Search for the cell housing the specified text and yield its (X, Y) center coordinate. 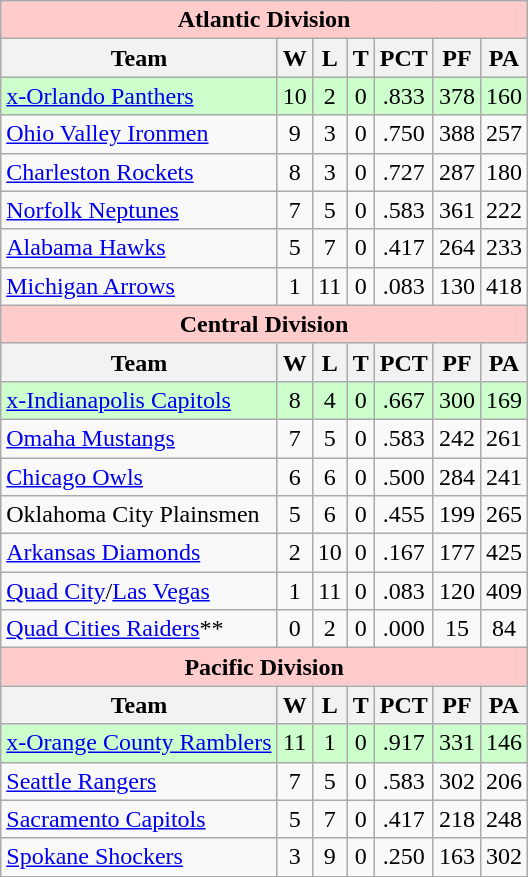
361 (456, 210)
257 (504, 134)
.455 (404, 515)
84 (504, 629)
Michigan Arrows (139, 286)
Alabama Hawks (139, 248)
418 (504, 286)
.667 (404, 400)
177 (456, 553)
378 (456, 96)
180 (504, 172)
425 (504, 553)
15 (456, 629)
Quad Cities Raiders** (139, 629)
331 (456, 743)
146 (504, 743)
x-Indianapolis Capitols (139, 400)
Sacramento Capitols (139, 819)
169 (504, 400)
284 (456, 477)
4 (330, 400)
Arkansas Diamonds (139, 553)
.500 (404, 477)
160 (504, 96)
Seattle Rangers (139, 781)
Ohio Valley Ironmen (139, 134)
Atlantic Division (264, 20)
287 (456, 172)
242 (456, 438)
.833 (404, 96)
.750 (404, 134)
130 (456, 286)
241 (504, 477)
120 (456, 591)
Central Division (264, 324)
Norfolk Neptunes (139, 210)
.250 (404, 857)
x-Orlando Panthers (139, 96)
222 (504, 210)
Charleston Rockets (139, 172)
Pacific Division (264, 667)
261 (504, 438)
388 (456, 134)
.727 (404, 172)
Spokane Shockers (139, 857)
233 (504, 248)
Chicago Owls (139, 477)
.917 (404, 743)
264 (456, 248)
206 (504, 781)
199 (456, 515)
Omaha Mustangs (139, 438)
300 (456, 400)
163 (456, 857)
265 (504, 515)
Oklahoma City Plainsmen (139, 515)
.167 (404, 553)
.000 (404, 629)
x-Orange County Ramblers (139, 743)
248 (504, 819)
409 (504, 591)
Quad City/Las Vegas (139, 591)
218 (456, 819)
